Determine the (x, y) coordinate at the center of the cell enclosing the given text.  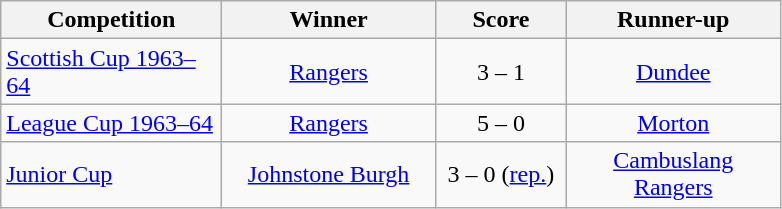
League Cup 1963–64 (112, 123)
Scottish Cup 1963–64 (112, 72)
Cambuslang Rangers (673, 174)
Dundee (673, 72)
Morton (673, 123)
Junior Cup (112, 174)
Johnstone Burgh (329, 174)
Winner (329, 20)
Score (500, 20)
5 – 0 (500, 123)
Runner-up (673, 20)
3 – 0 (rep.) (500, 174)
Competition (112, 20)
3 – 1 (500, 72)
